Find where the given text appears and provide that cell's center as (X, Y) coordinate. 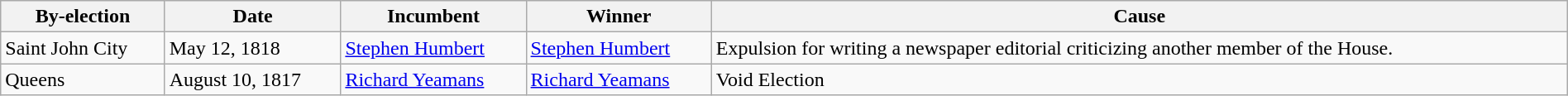
Expulsion for writing a newspaper editorial criticizing another member of the House. (1140, 48)
By-election (83, 17)
Saint John City (83, 48)
Incumbent (433, 17)
Date (253, 17)
Cause (1140, 17)
Queens (83, 79)
Void Election (1140, 79)
August 10, 1817 (253, 79)
Winner (619, 17)
May 12, 1818 (253, 48)
